Capture the cell that displays the provided text and extract its [x, y] central coordinate. 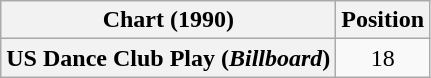
18 [383, 58]
US Dance Club Play (Billboard) [168, 58]
Chart (1990) [168, 20]
Position [383, 20]
